From the cell containing the given text, extract its center point as (X, Y) coordinate. 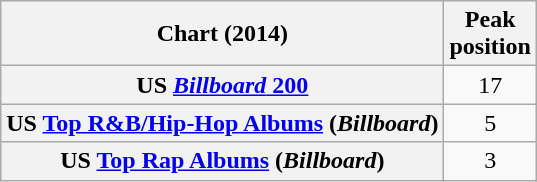
US Billboard 200 (222, 85)
Peak position (490, 34)
Chart (2014) (222, 34)
US Top R&B/Hip-Hop Albums (Billboard) (222, 123)
US Top Rap Albums (Billboard) (222, 161)
5 (490, 123)
3 (490, 161)
17 (490, 85)
